Scan for the cell matching the given text and deliver its [x, y] coordinate at center. 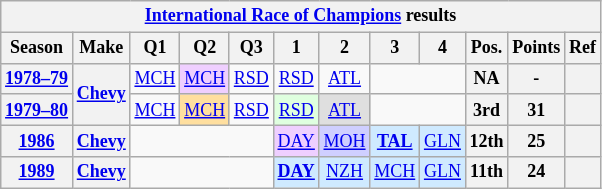
International Race of Champions results [301, 16]
NZH [344, 172]
Make [101, 48]
TAL [395, 140]
- [536, 78]
25 [536, 140]
NA [486, 78]
1978–79 [37, 78]
Q3 [251, 48]
Q2 [205, 48]
Ref [583, 48]
2 [344, 48]
1986 [37, 140]
Q1 [155, 48]
31 [536, 110]
1 [296, 48]
24 [536, 172]
MOH [344, 140]
1989 [37, 172]
12th [486, 140]
Pos. [486, 48]
1979–80 [37, 110]
3rd [486, 110]
Season [37, 48]
4 [443, 48]
11th [486, 172]
3 [395, 48]
Points [536, 48]
